Scan for the cell matching the given text and deliver its (X, Y) coordinate at center. 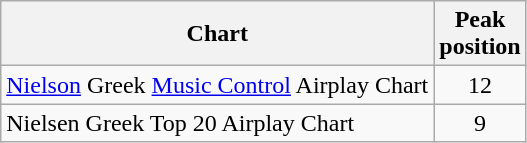
9 (480, 123)
12 (480, 85)
Chart (218, 34)
Nielsen Greek Top 20 Airplay Chart (218, 123)
Nielson Greek Music Control Airplay Chart (218, 85)
Peakposition (480, 34)
